Pinpoint the cell where the given text exists, returning its [x, y] midpoint coordinate. 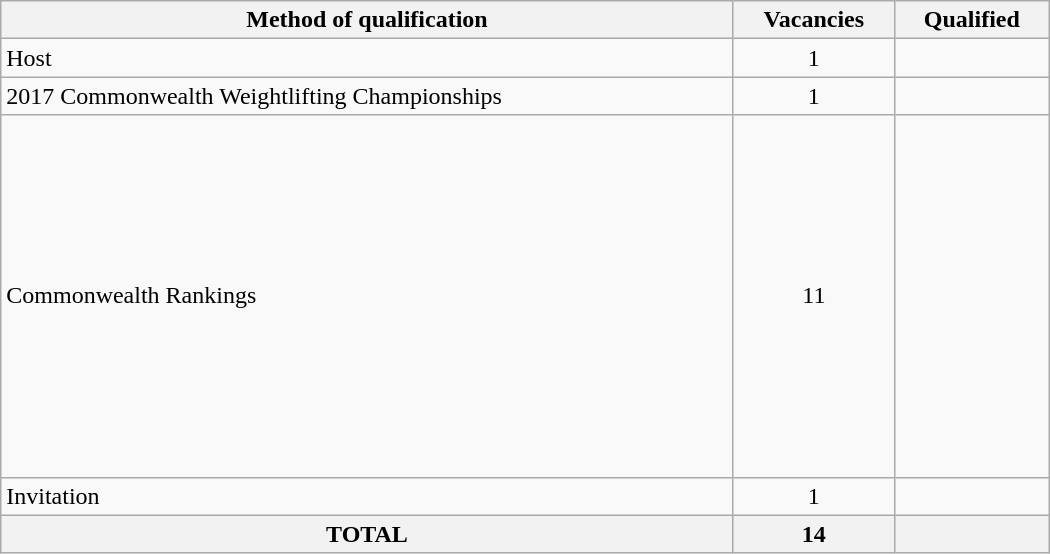
Method of qualification [367, 20]
14 [814, 534]
TOTAL [367, 534]
11 [814, 296]
2017 Commonwealth Weightlifting Championships [367, 96]
Commonwealth Rankings [367, 296]
Qualified [972, 20]
Invitation [367, 496]
Host [367, 58]
Vacancies [814, 20]
